Identify which cell holds the provided text, then report its (X, Y) central coordinate. 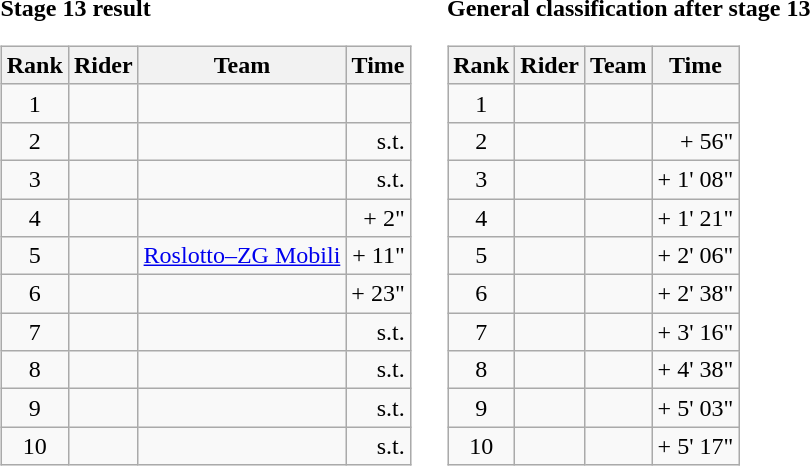
+ 1' 21" (696, 217)
+ 2' 06" (696, 256)
+ 1' 08" (696, 179)
+ 23" (378, 294)
+ 56" (696, 141)
+ 3' 16" (696, 332)
+ 2' 38" (696, 294)
Roslotto–ZG Mobili (242, 256)
+ 2" (378, 217)
+ 4' 38" (696, 370)
+ 5' 17" (696, 446)
+ 5' 03" (696, 408)
+ 11" (378, 256)
